Find where the given text appears and provide that cell's center as [X, Y] coordinate. 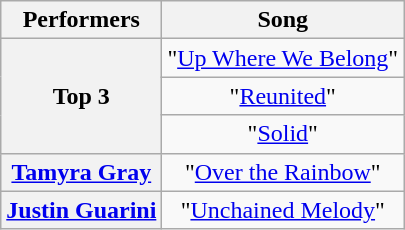
"Unchained Melody" [283, 210]
"Solid" [283, 134]
Song [283, 20]
"Reunited" [283, 96]
Top 3 [82, 96]
Tamyra Gray [82, 172]
Justin Guarini [82, 210]
Performers [82, 20]
"Over the Rainbow" [283, 172]
"Up Where We Belong" [283, 58]
